Capture the cell that displays the provided text and extract its (x, y) central coordinate. 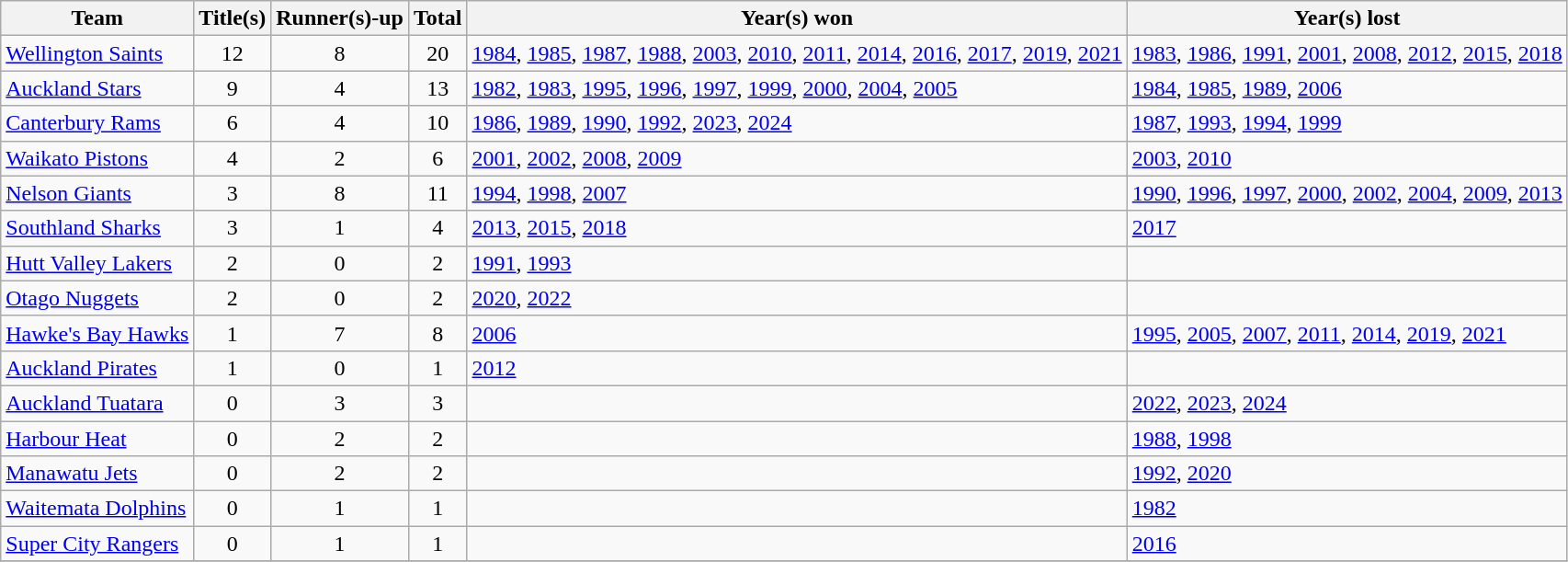
Hutt Valley Lakers (97, 263)
Canterbury Rams (97, 123)
Runner(s)-up (340, 18)
Harbour Heat (97, 439)
Wellington Saints (97, 53)
2022, 2023, 2024 (1347, 403)
Year(s) won (797, 18)
Waitemata Dolphins (97, 509)
2001, 2002, 2008, 2009 (797, 158)
20 (437, 53)
1992, 2020 (1347, 474)
2020, 2022 (797, 298)
Team (97, 18)
Hawke's Bay Hawks (97, 333)
1984, 1985, 1987, 1988, 2003, 2010, 2011, 2014, 2016, 2017, 2019, 2021 (797, 53)
1984, 1985, 1989, 2006 (1347, 88)
2016 (1347, 544)
13 (437, 88)
Year(s) lost (1347, 18)
1986, 1989, 1990, 1992, 2023, 2024 (797, 123)
Auckland Tuatara (97, 403)
Auckland Stars (97, 88)
2013, 2015, 2018 (797, 228)
Southland Sharks (97, 228)
1991, 1993 (797, 263)
1994, 1998, 2007 (797, 193)
Waikato Pistons (97, 158)
Auckland Pirates (97, 368)
1983, 1986, 1991, 2001, 2008, 2012, 2015, 2018 (1347, 53)
Manawatu Jets (97, 474)
1990, 1996, 1997, 2000, 2002, 2004, 2009, 2013 (1347, 193)
1988, 1998 (1347, 439)
1995, 2005, 2007, 2011, 2014, 2019, 2021 (1347, 333)
1982 (1347, 509)
1987, 1993, 1994, 1999 (1347, 123)
Nelson Giants (97, 193)
Title(s) (233, 18)
2017 (1347, 228)
Otago Nuggets (97, 298)
2003, 2010 (1347, 158)
1982, 1983, 1995, 1996, 1997, 1999, 2000, 2004, 2005 (797, 88)
2006 (797, 333)
11 (437, 193)
2012 (797, 368)
10 (437, 123)
Super City Rangers (97, 544)
7 (340, 333)
9 (233, 88)
12 (233, 53)
Total (437, 18)
